From the cell containing the given text, extract its center point as [X, Y] coordinate. 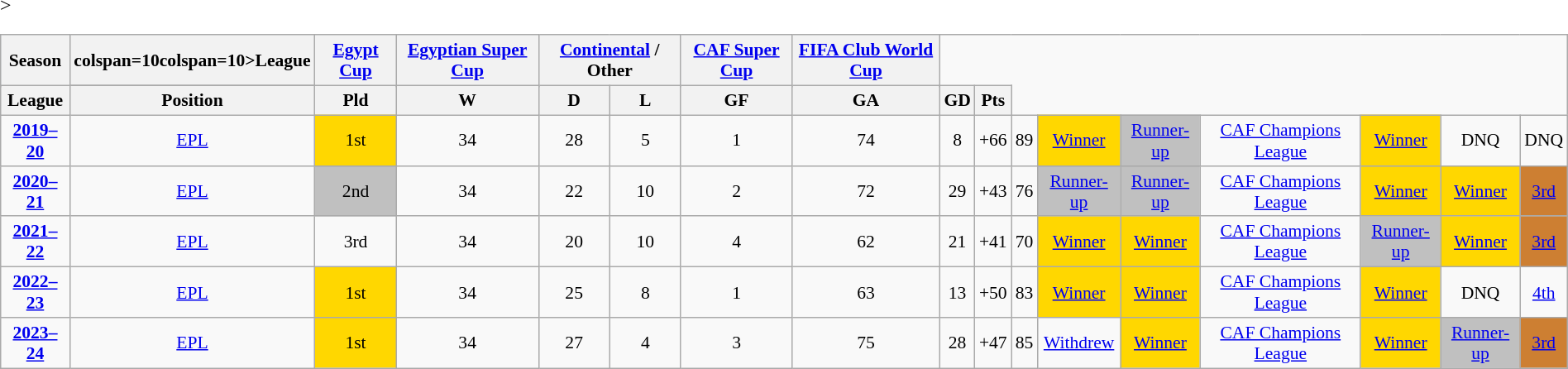
Pld [356, 100]
2020–21 [35, 190]
League [35, 100]
74 [867, 141]
27 [574, 343]
2 [736, 190]
+50 [993, 291]
W [467, 100]
72 [867, 190]
+43 [993, 190]
20 [574, 242]
83 [1025, 291]
L [645, 100]
22 [574, 190]
2019–20 [35, 141]
2nd [356, 190]
63 [867, 291]
Season [35, 60]
29 [958, 190]
GF [736, 100]
Continental / Other [610, 60]
Position [192, 100]
3 [736, 343]
Egyptian Super Cup [467, 60]
89 [1025, 141]
2021–22 [35, 242]
4th [1543, 291]
D [574, 100]
70 [1025, 242]
2023–24 [35, 343]
CAF Super Cup [736, 60]
Pts [993, 100]
75 [867, 343]
+66 [993, 141]
+47 [993, 343]
25 [574, 291]
Withdrew [1078, 343]
5 [645, 141]
76 [1025, 190]
21 [958, 242]
13 [958, 291]
85 [1025, 343]
colspan=10colspan=10>League [192, 60]
+41 [993, 242]
62 [867, 242]
Egypt Cup [356, 60]
2022–23 [35, 291]
GD [958, 100]
GA [867, 100]
FIFA Club World Cup [867, 60]
